Scan for the cell matching the given text and deliver its [x, y] coordinate at center. 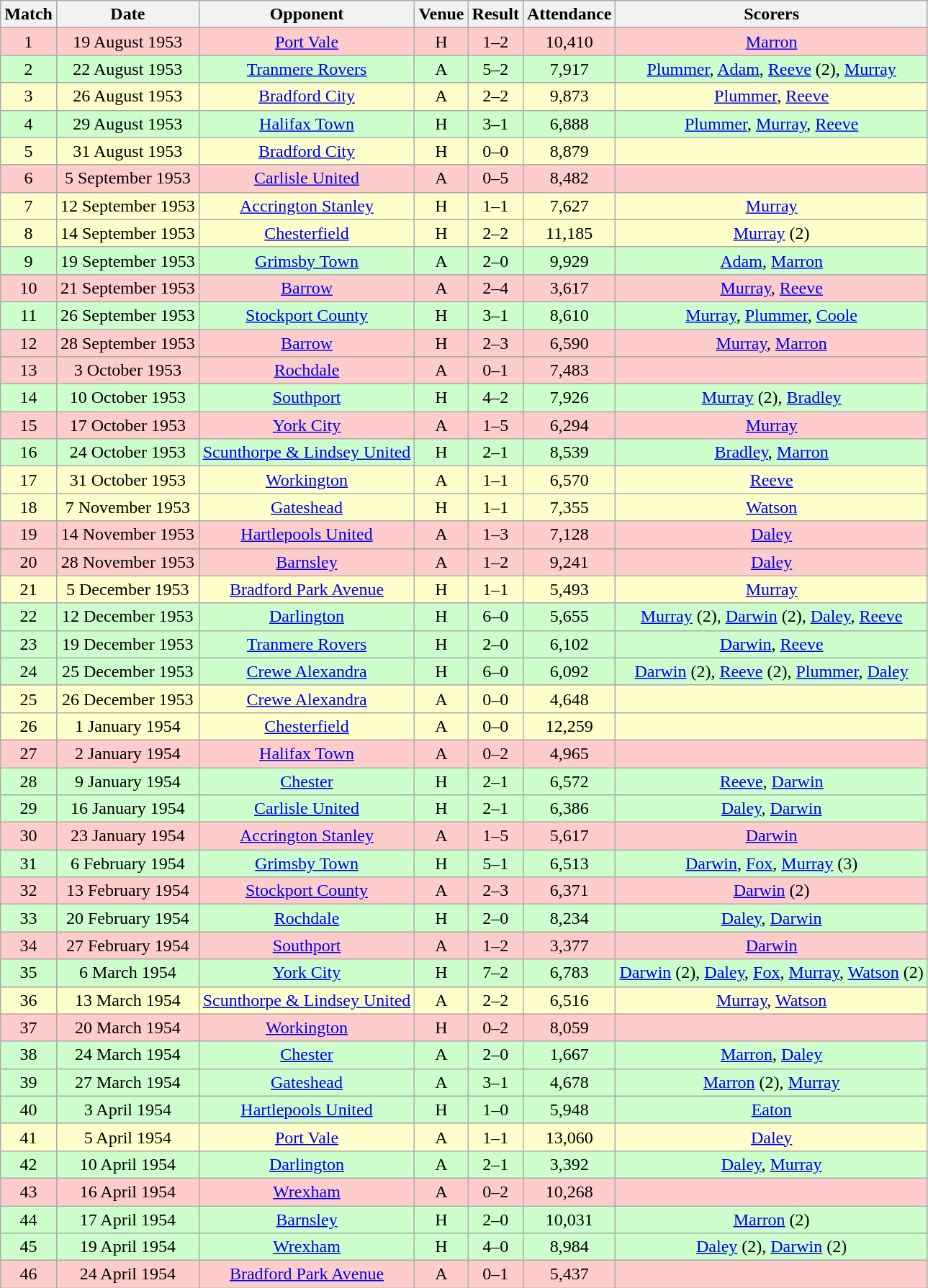
31 October 1953 [127, 480]
22 [29, 617]
9,873 [569, 96]
4 [29, 124]
Darwin (2), Reeve (2), Plummer, Daley [772, 671]
6,570 [569, 480]
Attendance [569, 14]
3,617 [569, 288]
Result [495, 14]
5,948 [569, 1110]
Opponent [307, 14]
Venue [441, 14]
43 [29, 1192]
3 [29, 96]
38 [29, 1055]
4–0 [495, 1247]
5 December 1953 [127, 589]
7,128 [569, 535]
17 [29, 480]
7–2 [495, 973]
39 [29, 1082]
9 January 1954 [127, 781]
46 [29, 1274]
Darwin (2) [772, 891]
Plummer, Murray, Reeve [772, 124]
12,259 [569, 726]
2 January 1954 [127, 753]
40 [29, 1110]
26 August 1953 [127, 96]
9 [29, 260]
Murray, Marron [772, 343]
21 September 1953 [127, 288]
6,590 [569, 343]
1 [29, 42]
8 [29, 233]
Murray, Reeve [772, 288]
5,437 [569, 1274]
17 October 1953 [127, 425]
2 [29, 69]
Plummer, Reeve [772, 96]
Daley, Murray [772, 1164]
6 March 1954 [127, 973]
6 [29, 178]
4–2 [495, 398]
24 March 1954 [127, 1055]
15 [29, 425]
44 [29, 1220]
Reeve, Darwin [772, 781]
Marron (2), Murray [772, 1082]
42 [29, 1164]
3,377 [569, 945]
4,965 [569, 753]
13 March 1954 [127, 1000]
6,371 [569, 891]
9,929 [569, 260]
9,241 [569, 562]
14 September 1953 [127, 233]
27 March 1954 [127, 1082]
6,513 [569, 863]
23 January 1954 [127, 836]
5,617 [569, 836]
Plummer, Adam, Reeve (2), Murray [772, 69]
5 April 1954 [127, 1137]
7 November 1953 [127, 507]
12 December 1953 [127, 617]
19 August 1953 [127, 42]
5,655 [569, 617]
Bradley, Marron [772, 453]
34 [29, 945]
19 April 1954 [127, 1247]
8,482 [569, 178]
Scorers [772, 14]
13 [29, 371]
6,386 [569, 809]
6,294 [569, 425]
23 [29, 644]
Date [127, 14]
Marron (2) [772, 1220]
14 November 1953 [127, 535]
7,627 [569, 206]
Darwin, Reeve [772, 644]
Adam, Marron [772, 260]
35 [29, 973]
17 April 1954 [127, 1220]
30 [29, 836]
10,268 [569, 1192]
Marron [772, 42]
25 December 1953 [127, 671]
5–2 [495, 69]
29 [29, 809]
6,092 [569, 671]
5–1 [495, 863]
Reeve [772, 480]
7 [29, 206]
18 [29, 507]
Eaton [772, 1110]
1,667 [569, 1055]
5 [29, 151]
3 October 1953 [127, 371]
11,185 [569, 233]
31 August 1953 [127, 151]
6,888 [569, 124]
37 [29, 1028]
24 [29, 671]
31 [29, 863]
24 October 1953 [127, 453]
19 December 1953 [127, 644]
Murray (2) [772, 233]
5,493 [569, 589]
8,879 [569, 151]
13,060 [569, 1137]
7,483 [569, 371]
12 September 1953 [127, 206]
6,572 [569, 781]
13 February 1954 [127, 891]
33 [29, 918]
20 March 1954 [127, 1028]
28 September 1953 [127, 343]
8,059 [569, 1028]
27 [29, 753]
6 February 1954 [127, 863]
10 October 1953 [127, 398]
2–4 [495, 288]
22 August 1953 [127, 69]
26 September 1953 [127, 315]
1–3 [495, 535]
27 February 1954 [127, 945]
7,355 [569, 507]
1 January 1954 [127, 726]
Murray, Plummer, Coole [772, 315]
10 April 1954 [127, 1164]
25 [29, 699]
26 [29, 726]
Murray (2), Darwin (2), Daley, Reeve [772, 617]
Murray (2), Bradley [772, 398]
21 [29, 589]
12 [29, 343]
6,516 [569, 1000]
7,917 [569, 69]
3,392 [569, 1164]
Darwin, Fox, Murray (3) [772, 863]
41 [29, 1137]
8,234 [569, 918]
3 April 1954 [127, 1110]
45 [29, 1247]
Marron, Daley [772, 1055]
20 [29, 562]
32 [29, 891]
10 [29, 288]
5 September 1953 [127, 178]
0–5 [495, 178]
8,539 [569, 453]
4,678 [569, 1082]
28 November 1953 [127, 562]
28 [29, 781]
Murray, Watson [772, 1000]
10,410 [569, 42]
Daley (2), Darwin (2) [772, 1247]
14 [29, 398]
8,610 [569, 315]
36 [29, 1000]
Darwin (2), Daley, Fox, Murray, Watson (2) [772, 973]
11 [29, 315]
29 August 1953 [127, 124]
16 [29, 453]
20 February 1954 [127, 918]
6,783 [569, 973]
16 January 1954 [127, 809]
4,648 [569, 699]
6,102 [569, 644]
19 [29, 535]
26 December 1953 [127, 699]
19 September 1953 [127, 260]
24 April 1954 [127, 1274]
7,926 [569, 398]
8,984 [569, 1247]
Match [29, 14]
Watson [772, 507]
16 April 1954 [127, 1192]
1–0 [495, 1110]
10,031 [569, 1220]
